Pinpoint the cell where the given text exists, returning its [x, y] midpoint coordinate. 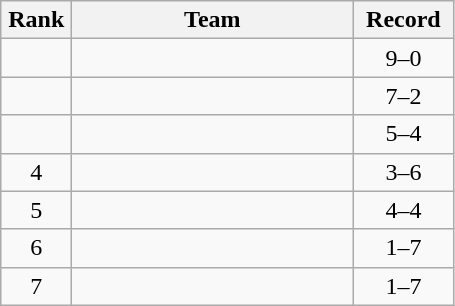
4 [36, 172]
7 [36, 286]
6 [36, 248]
7–2 [404, 96]
3–6 [404, 172]
Team [212, 20]
9–0 [404, 58]
5–4 [404, 134]
Rank [36, 20]
Record [404, 20]
5 [36, 210]
4–4 [404, 210]
